Return [x, y] of the center of cell containing provided text 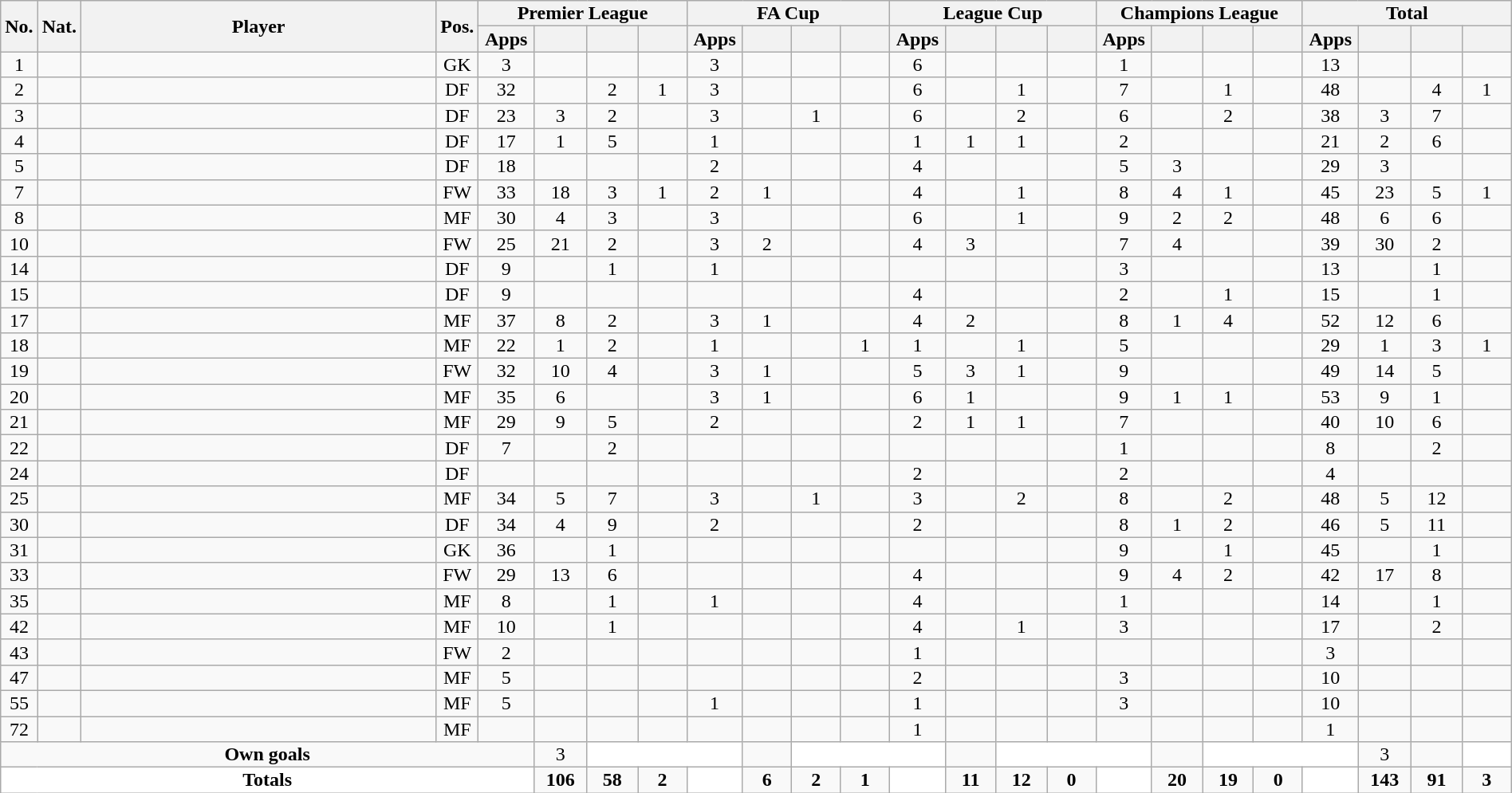
46 [1330, 524]
39 [1330, 243]
31 [19, 550]
Player [258, 26]
52 [1330, 320]
49 [1330, 371]
43 [19, 652]
143 [1384, 780]
40 [1330, 422]
72 [19, 728]
53 [1330, 397]
58 [612, 780]
League Cup [994, 14]
Own goals [268, 755]
Totals [268, 780]
38 [1330, 116]
Champions League [1199, 14]
106 [561, 780]
24 [19, 473]
Nat. [59, 26]
36 [506, 550]
Premier League [582, 14]
Total [1407, 14]
91 [1436, 780]
37 [506, 320]
No. [19, 26]
55 [19, 703]
FA Cup [788, 14]
47 [19, 677]
Pos. [458, 26]
